Scan for the cell matching the given text and deliver its (x, y) coordinate at center. 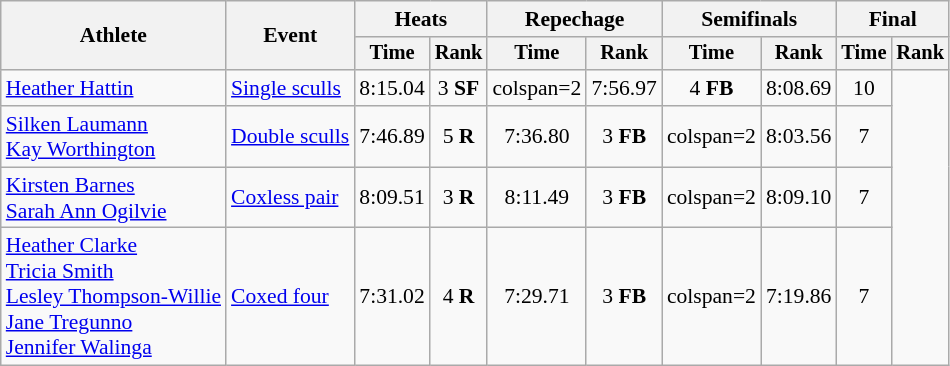
8:08.69 (798, 88)
Athlete (114, 36)
8:09.51 (392, 198)
Kirsten BarnesSarah Ann Ogilvie (114, 198)
10 (864, 88)
7:36.80 (536, 136)
Coxless pair (290, 198)
7:56.97 (624, 88)
8:15.04 (392, 88)
Semifinals (750, 19)
Event (290, 36)
Single sculls (290, 88)
8:03.56 (798, 136)
3 R (459, 198)
8:09.10 (798, 198)
7:19.86 (798, 297)
Double sculls (290, 136)
7:31.02 (392, 297)
Coxed four (290, 297)
7:46.89 (392, 136)
4 FB (712, 88)
Heats (420, 19)
Heather ClarkeTricia SmithLesley Thompson-WillieJane TregunnoJennifer Walinga (114, 297)
Final (892, 19)
7:29.71 (536, 297)
4 R (459, 297)
Repechage (574, 19)
Heather Hattin (114, 88)
5 R (459, 136)
3 SF (459, 88)
8:11.49 (536, 198)
Silken LaumannKay Worthington (114, 136)
